Identify which cell holds the provided text, then report its [X, Y] central coordinate. 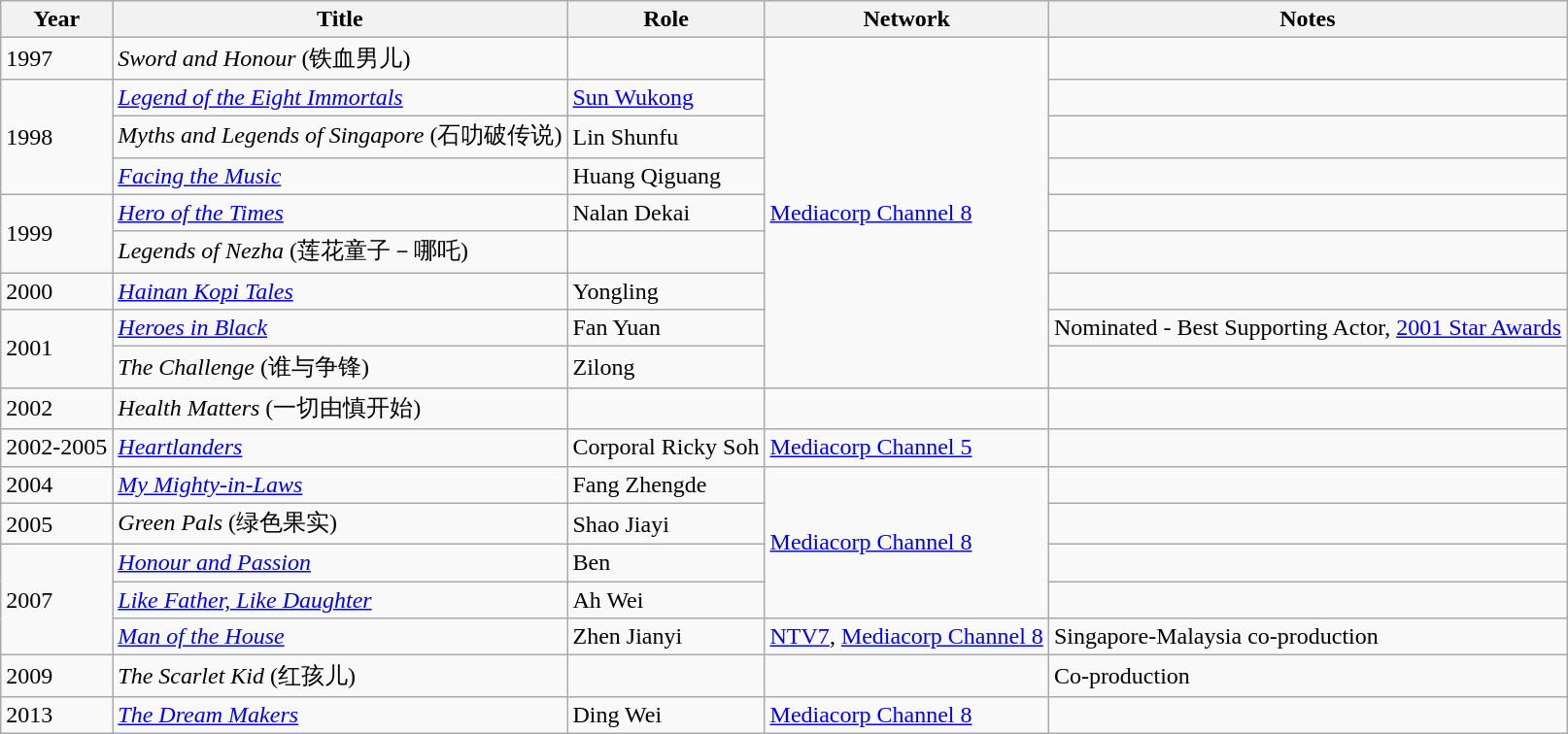
The Scarlet Kid (红孩儿) [340, 676]
Hero of the Times [340, 213]
The Dream Makers [340, 715]
2001 [56, 350]
NTV7, Mediacorp Channel 8 [906, 637]
2005 [56, 524]
Notes [1308, 19]
2013 [56, 715]
Legends of Nezha (莲花童子－哪吒) [340, 252]
Mediacorp Channel 5 [906, 448]
Corporal Ricky Soh [666, 448]
Hainan Kopi Tales [340, 291]
The Challenge (谁与争锋) [340, 367]
Like Father, Like Daughter [340, 600]
Yongling [666, 291]
Honour and Passion [340, 563]
Facing the Music [340, 176]
1999 [56, 233]
1998 [56, 136]
Green Pals (绿色果实) [340, 524]
Heartlanders [340, 448]
Zilong [666, 367]
2002-2005 [56, 448]
Ben [666, 563]
Nalan Dekai [666, 213]
Health Matters (一切由慎开始) [340, 408]
2000 [56, 291]
My Mighty-in-Laws [340, 484]
Ding Wei [666, 715]
Legend of the Eight Immortals [340, 97]
Shao Jiayi [666, 524]
Year [56, 19]
Fan Yuan [666, 328]
2004 [56, 484]
Co-production [1308, 676]
Fang Zhengde [666, 484]
1997 [56, 58]
Zhen Jianyi [666, 637]
Role [666, 19]
Man of the House [340, 637]
Network [906, 19]
Singapore-Malaysia co-production [1308, 637]
2007 [56, 600]
2009 [56, 676]
Heroes in Black [340, 328]
Nominated - Best Supporting Actor, 2001 Star Awards [1308, 328]
Lin Shunfu [666, 136]
Sword and Honour (铁血男儿) [340, 58]
Ah Wei [666, 600]
2002 [56, 408]
Huang Qiguang [666, 176]
Title [340, 19]
Myths and Legends of Singapore (石叻破传说) [340, 136]
Sun Wukong [666, 97]
